Capture the cell that displays the provided text and extract its (X, Y) central coordinate. 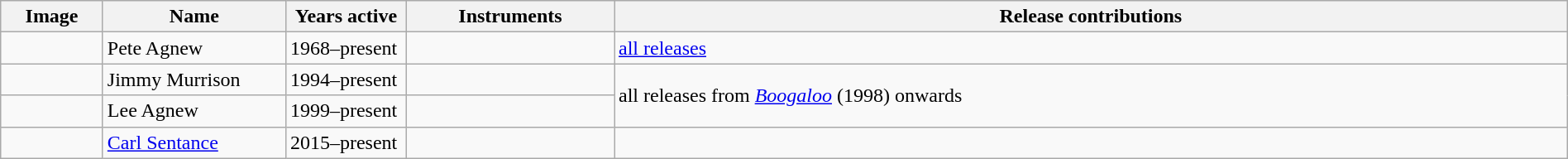
all releases (1090, 48)
Pete Agnew (194, 48)
Jimmy Murrison (194, 79)
Image (52, 17)
1994–present (346, 79)
1999–present (346, 111)
Name (194, 17)
2015–present (346, 142)
Release contributions (1090, 17)
Lee Agnew (194, 111)
1968–present (346, 48)
all releases from Boogaloo (1998) onwards (1090, 95)
Carl Sentance (194, 142)
Instruments (509, 17)
Years active (346, 17)
